For the text-containing cell, return its midpoint in [X, Y] coordinate format. 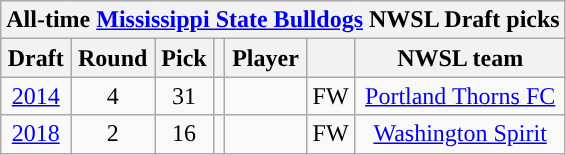
2018 [36, 134]
Player [266, 58]
Draft [36, 58]
2 [113, 134]
Pick [184, 58]
31 [184, 96]
All-time Mississippi State Bulldogs NWSL Draft picks [283, 20]
4 [113, 96]
Portland Thorns FC [460, 96]
Round [113, 58]
2014 [36, 96]
16 [184, 134]
NWSL team [460, 58]
Washington Spirit [460, 134]
